Scan for the cell matching the given text and deliver its (X, Y) coordinate at center. 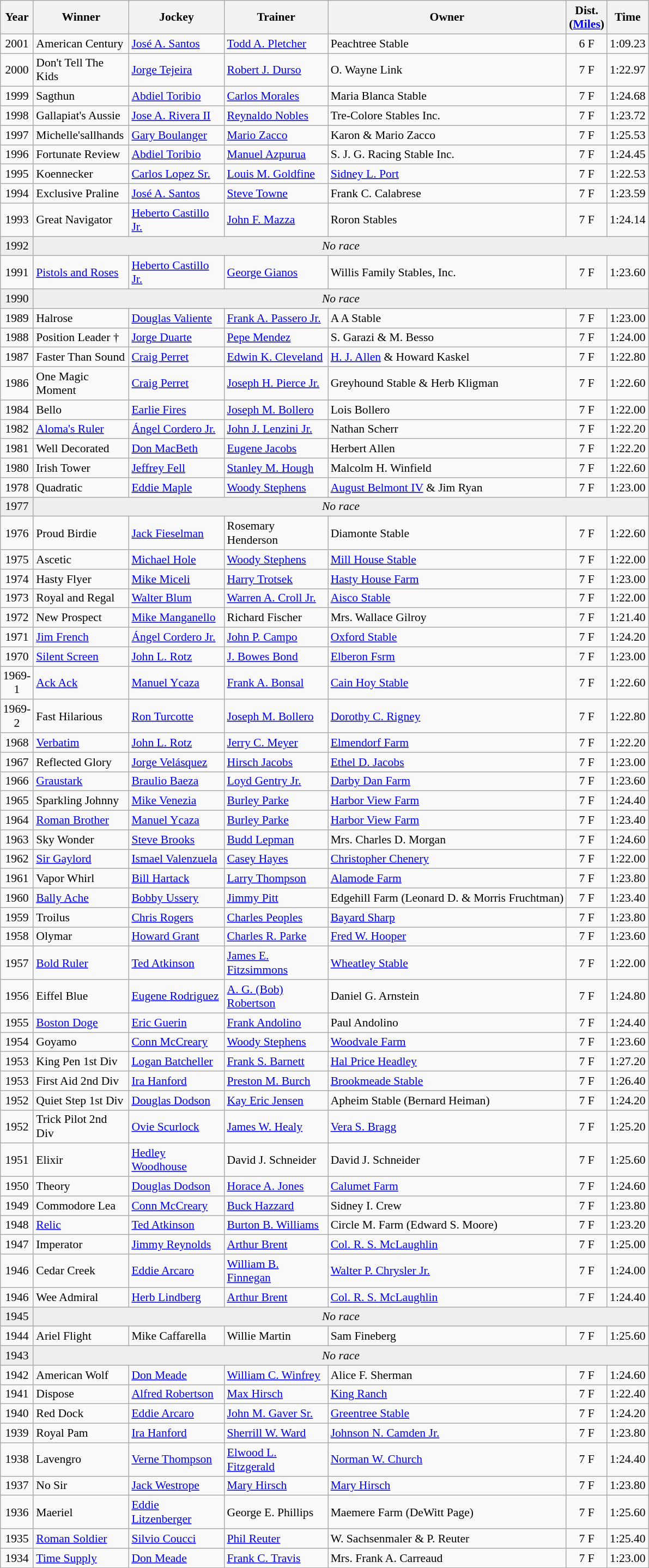
John M. Gaver Sr. (276, 1414)
Herbert Allen (447, 449)
Sam Fineberg (447, 1336)
1981 (17, 449)
Don't Tell The Kids (81, 70)
Preston M. Burch (276, 1081)
William C. Winfrey (276, 1375)
Silent Screen (81, 657)
Hirsch Jacobs (276, 762)
Wee Admiral (81, 1297)
Elberon Fsrm (447, 657)
1992 (17, 246)
Circle M. Farm (Edward S. Moore) (447, 1225)
1976 (17, 533)
Edgehill Farm (Leonard D. & Morris Fruchtman) (447, 898)
Daniel G. Arnstein (447, 996)
John P. Campo (276, 637)
Jim French (81, 637)
Logan Batcheller (177, 1062)
Max Hirsch (276, 1394)
1989 (17, 318)
Fortunate Review (81, 155)
Bold Ruler (81, 963)
1957 (17, 963)
John F. Mazza (276, 220)
1991 (17, 272)
Joseph H. Pierce Jr. (276, 384)
1:24.14 (628, 220)
Tre-Colore Stables Inc. (447, 116)
Sky Wonder (81, 840)
Exclusive Praline (81, 193)
Jorge Duarte (177, 338)
Paul Andolino (447, 1023)
Sidney I. Crew (447, 1206)
Mike Venezia (177, 801)
A A Stable (447, 318)
Loyd Gentry Jr. (276, 781)
Gallapiat's Aussie (81, 116)
1984 (17, 410)
Diamonte Stable (447, 533)
Willis Family Stables, Inc. (447, 272)
Time Supply (81, 1558)
Frank Andolino (276, 1023)
Frank C. Calabrese (447, 193)
Woodvale Farm (447, 1042)
Proud Birdie (81, 533)
Graustark (81, 781)
Mike Caffarella (177, 1336)
W. Sachsenmaler & P. Reuter (447, 1539)
Karon & Mario Zacco (447, 135)
Greentree Stable (447, 1414)
1951 (17, 1160)
Eric Guerin (177, 1023)
Royal Pam (81, 1433)
Edwin K. Cleveland (276, 357)
1:23.59 (628, 193)
Royal and Regal (81, 598)
Steve Brooks (177, 840)
Buck Hazzard (276, 1206)
American Century (81, 44)
J. Bowes Bond (276, 657)
Frank A. Passero Jr. (276, 318)
Stanley M. Hough (276, 468)
Jeffrey Fell (177, 468)
Carlos Lopez Sr. (177, 174)
1990 (17, 299)
1960 (17, 898)
1:25.53 (628, 135)
American Wolf (81, 1375)
1964 (17, 821)
Eiffel Blue (81, 996)
Norman W. Church (447, 1459)
1999 (17, 96)
Jorge Velásquez (177, 762)
Well Decorated (81, 449)
1941 (17, 1394)
Willie Martin (276, 1336)
1:09.23 (628, 44)
1949 (17, 1206)
Owner (447, 17)
Earlie Fires (177, 410)
Jockey (177, 17)
1:25.00 (628, 1245)
1988 (17, 338)
Bally Ache (81, 898)
Winner (81, 17)
1971 (17, 637)
1:25.40 (628, 1539)
Trick Pilot 2nd Div (81, 1127)
1937 (17, 1486)
Quadratic (81, 488)
Commodore Lea (81, 1206)
Olymar (81, 937)
Kay Eric Jensen (276, 1101)
Herb Lindberg (177, 1297)
1970 (17, 657)
Jerry C. Meyer (276, 743)
Peachtree Stable (447, 44)
Steve Towne (276, 193)
John J. Lenzini Jr. (276, 429)
1:24.68 (628, 96)
1:22.40 (628, 1394)
Greyhound Stable & Herb Kligman (447, 384)
Aisco Stable (447, 598)
1968 (17, 743)
2001 (17, 44)
1966 (17, 781)
Goyamo (81, 1042)
Elmendorf Farm (447, 743)
No Sir (81, 1486)
Casey Hayes (276, 859)
Frank A. Bonsal (276, 683)
Dispose (81, 1394)
Vapor Whirl (81, 879)
A. G. (Bob) Robertson (276, 996)
Ovie Scurlock (177, 1127)
Red Dock (81, 1414)
Frank S. Barnett (276, 1062)
Maemere Farm (DeWitt Page) (447, 1512)
Sir Gaylord (81, 859)
Maria Blanca Stable (447, 96)
King Ranch (447, 1394)
Hal Price Headley (447, 1062)
Verbatim (81, 743)
Alfred Robertson (177, 1394)
Fred W. Hooper (447, 937)
Roman Brother (81, 821)
1973 (17, 598)
Sherrill W. Ward (276, 1433)
Manuel Azpurua (276, 155)
Sparkling Johnny (81, 801)
1975 (17, 560)
1939 (17, 1433)
George E. Phillips (276, 1512)
1942 (17, 1375)
Mrs. Frank A. Carreaud (447, 1558)
Imperator (81, 1245)
Robert J. Durso (276, 70)
Reflected Glory (81, 762)
Alice F. Sherman (447, 1375)
1965 (17, 801)
New Prospect (81, 618)
Mrs. Wallace Gilroy (447, 618)
1967 (17, 762)
Verne Thompson (177, 1459)
1955 (17, 1023)
King Pen 1st Div (81, 1062)
1948 (17, 1225)
Larry Thompson (276, 879)
1986 (17, 384)
Budd Lepman (276, 840)
Walter Blum (177, 598)
Dorothy C. Rigney (447, 716)
1969-2 (17, 716)
1982 (17, 429)
S. J. G. Racing Stable Inc. (447, 155)
2000 (17, 70)
Faster Than Sound (81, 357)
Michelle'sallhands (81, 135)
Wheatley Stable (447, 963)
Darby Dan Farm (447, 781)
1934 (17, 1558)
1940 (17, 1414)
1956 (17, 996)
Rosemary Henderson (276, 533)
S. Garazi & M. Besso (447, 338)
1972 (17, 618)
Vera S. Bragg (447, 1127)
Dist. (Miles) (586, 17)
Mill House Stable (447, 560)
Jorge Tejeira (177, 70)
Warren A. Croll Jr. (276, 598)
Oxford Stable (447, 637)
George Gianos (276, 272)
1943 (17, 1356)
Louis M. Goldfine (276, 174)
1:26.40 (628, 1081)
1980 (17, 468)
Sidney L. Port (447, 174)
Phil Reuter (276, 1539)
Time (628, 17)
Burton B. Williams (276, 1225)
Harry Trotsek (276, 579)
Don MacBeth (177, 449)
1954 (17, 1042)
1978 (17, 488)
Pepe Mendez (276, 338)
Braulio Baeza (177, 781)
Quiet Step 1st Div (81, 1101)
1961 (17, 879)
1:27.20 (628, 1062)
Cain Hoy Stable (447, 683)
Johnson N. Camden Jr. (447, 1433)
Malcolm H. Winfield (447, 468)
1994 (17, 193)
1977 (17, 507)
Chris Rogers (177, 917)
Maeriel (81, 1512)
H. J. Allen & Howard Kaskel (447, 357)
Carlos Morales (276, 96)
Ariel Flight (81, 1336)
Hasty House Farm (447, 579)
Hasty Flyer (81, 579)
1995 (17, 174)
Eugene Jacobs (276, 449)
Ismael Valenzuela (177, 859)
1:23.20 (628, 1225)
1:25.20 (628, 1127)
Mike Manganello (177, 618)
1944 (17, 1336)
Jose A. Rivera II (177, 116)
1950 (17, 1187)
Cedar Creek (81, 1271)
Halrose (81, 318)
Silvio Coucci (177, 1539)
Eddie Litzenberger (177, 1512)
1959 (17, 917)
1:24.80 (628, 996)
One Magic Moment (81, 384)
Jack Westrope (177, 1486)
Howard Grant (177, 937)
Charles Peoples (276, 917)
Eddie Maple (177, 488)
Aloma's Ruler (81, 429)
Lavengro (81, 1459)
1:22.97 (628, 70)
Position Leader † (81, 338)
Gary Boulanger (177, 135)
Ack Ack (81, 683)
Great Navigator (81, 220)
1963 (17, 840)
Fast Hilarious (81, 716)
Hedley Woodhouse (177, 1160)
1:23.72 (628, 116)
O. Wayne Link (447, 70)
Year (17, 17)
Bobby Ussery (177, 898)
Elwood L. Fitzgerald (276, 1459)
1:22.53 (628, 174)
Michael Hole (177, 560)
William B. Finnegan (276, 1271)
Todd A. Pletcher (276, 44)
1938 (17, 1459)
Brookmeade Stable (447, 1081)
Alamode Farm (447, 879)
Roron Stables (447, 220)
1987 (17, 357)
Ascetic (81, 560)
Sagthun (81, 96)
1958 (17, 937)
Nathan Scherr (447, 429)
Koennecker (81, 174)
Irish Tower (81, 468)
1947 (17, 1245)
1:21.40 (628, 618)
Bayard Sharp (447, 917)
Calumet Farm (447, 1187)
1:24.45 (628, 155)
Trainer (276, 17)
1998 (17, 116)
Elixir (81, 1160)
Horace A. Jones (276, 1187)
Bill Hartack (177, 879)
Lois Bollero (447, 410)
1974 (17, 579)
Pistols and Roses (81, 272)
Reynaldo Nobles (276, 116)
Apheim Stable (Bernard Heiman) (447, 1101)
1962 (17, 859)
Walter P. Chrysler Jr. (447, 1271)
1997 (17, 135)
1945 (17, 1317)
Jimmy Pitt (276, 898)
Mike Miceli (177, 579)
August Belmont IV & Jim Ryan (447, 488)
Ethel D. Jacobs (447, 762)
Bello (81, 410)
Theory (81, 1187)
James E. Fitzsimmons (276, 963)
1935 (17, 1539)
Jimmy Reynolds (177, 1245)
Ron Turcotte (177, 716)
Mario Zacco (276, 135)
Frank C. Travis (276, 1558)
Relic (81, 1225)
Boston Doge (81, 1023)
Charles R. Parke (276, 937)
Mrs. Charles D. Morgan (447, 840)
Christopher Chenery (447, 859)
6 F (586, 44)
Troilus (81, 917)
1969-1 (17, 683)
Jack Fieselman (177, 533)
Richard Fischer (276, 618)
1996 (17, 155)
Roman Soldier (81, 1539)
James W. Healy (276, 1127)
Douglas Valiente (177, 318)
1993 (17, 220)
First Aid 2nd Div (81, 1081)
1936 (17, 1512)
Eugene Rodriguez (177, 996)
